Find where the given text appears and provide that cell's center as [X, Y] coordinate. 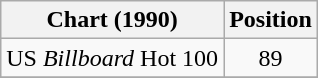
89 [271, 58]
Chart (1990) [112, 20]
US Billboard Hot 100 [112, 58]
Position [271, 20]
